Find where the given text appears and provide that cell's center as (X, Y) coordinate. 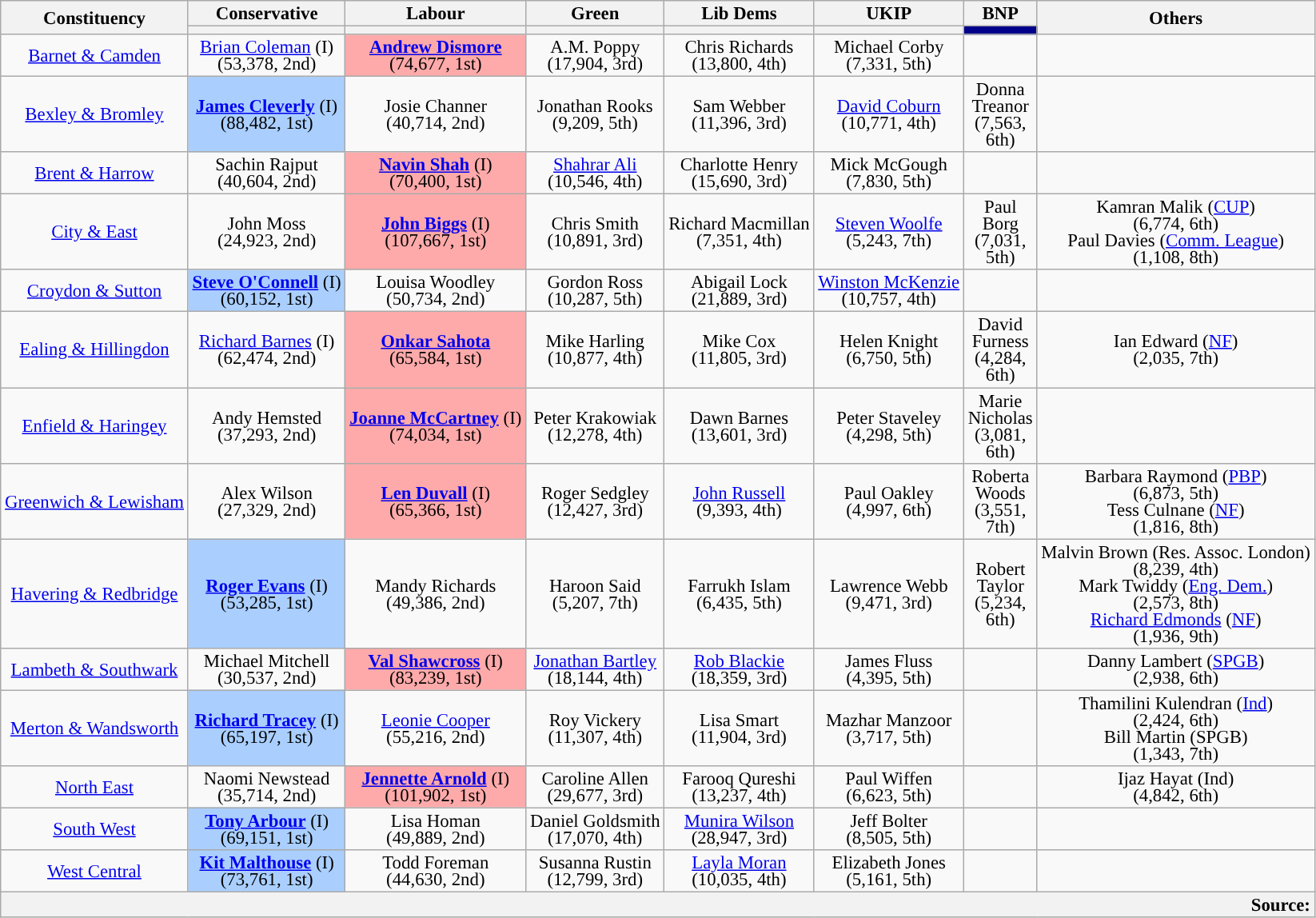
Danny Lambert (SPGB)(2,938, 6th) (1175, 669)
Louisa Woodley(50,734, 2nd) (436, 291)
Farrukh Islam(6,435, 5th) (739, 593)
Roberta Woods(3,551, 7th) (1000, 501)
Brian Coleman (I)(53,378, 2nd) (267, 56)
Ealing & Hillingdon (94, 350)
John Moss(24,923, 2nd) (267, 232)
A.M. Poppy(17,904, 3rd) (595, 56)
UKIP (889, 14)
Jonathan Bartley(18,144, 4th) (595, 669)
Onkar Sahota(65,584, 1st) (436, 350)
North East (94, 787)
Sam Webber(11,396, 3rd) (739, 115)
Constituency (94, 18)
Chris Richards(13,800, 4th) (739, 56)
Peter Krakowiak(12,278, 4th) (595, 425)
Naomi Newstead(35,714, 2nd) (267, 787)
Josie Channer(40,714, 2nd) (436, 115)
Conservative (267, 14)
Greenwich & Lewisham (94, 501)
Charlotte Henry(15,690, 3rd) (739, 173)
Richard Macmillan(7,351, 4th) (739, 232)
Layla Moran(10,035, 4th) (739, 872)
Andrew Dismore(74,677, 1st) (436, 56)
Jeff Bolter(8,505, 5th) (889, 828)
Mike Harling(10,877, 4th) (595, 350)
Lisa Homan(49,889, 2nd) (436, 828)
Michael Mitchell(30,537, 2nd) (267, 669)
Lisa Smart(11,904, 3rd) (739, 728)
Caroline Allen(29,677, 3rd) (595, 787)
Tony Arbour (I)(69,151, 1st) (267, 828)
South West (94, 828)
John Russell(9,393, 4th) (739, 501)
Sachin Rajput(40,604, 2nd) (267, 173)
Thamilini Kulendran (Ind)(2,424, 6th)Bill Martin (SPGB)(1,343, 7th) (1175, 728)
Enfield & Haringey (94, 425)
John Biggs (I)(107,667, 1st) (436, 232)
West Central (94, 872)
Paul Oakley(4,997, 6th) (889, 501)
Havering & Redbridge (94, 593)
Others (1175, 18)
Roger Sedgley(12,427, 3rd) (595, 501)
Lawrence Webb(9,471, 3rd) (889, 593)
Roy Vickery(11,307, 4th) (595, 728)
Gordon Ross(10,287, 5th) (595, 291)
Helen Knight(6,750, 5th) (889, 350)
Brent & Harrow (94, 173)
Farooq Qureshi(13,237, 4th) (739, 787)
Val Shawcross (I)(83,239, 1st) (436, 669)
Shahrar Ali(10,546, 4th) (595, 173)
Ijaz Hayat (Ind)(4,842, 6th) (1175, 787)
Munira Wilson(28,947, 3rd) (739, 828)
Roger Evans (I)(53,285, 1st) (267, 593)
James Cleverly (I)(88,482, 1st) (267, 115)
Richard Tracey (I)(65,197, 1st) (267, 728)
Mazhar Manzoor(3,717, 5th) (889, 728)
Richard Barnes (I)(62,474, 2nd) (267, 350)
Bexley & Bromley (94, 115)
David Coburn(10,771, 4th) (889, 115)
Source: (658, 904)
Barnet & Camden (94, 56)
Merton & Wandsworth (94, 728)
Andy Hemsted(37,293, 2nd) (267, 425)
Jonathan Rooks(9,209, 5th) (595, 115)
Paul Wiffen(6,623, 5th) (889, 787)
Steven Woolfe(5,243, 7th) (889, 232)
Susanna Rustin(12,799, 3rd) (595, 872)
Green (595, 14)
Mick McGough(7,830, 5th) (889, 173)
Kamran Malik (CUP)(6,774, 6th)Paul Davies (Comm. League)(1,108, 8th) (1175, 232)
Leonie Cooper(55,216, 2nd) (436, 728)
Labour (436, 14)
Steve O'Connell (I)(60,152, 1st) (267, 291)
Lambeth & Southwark (94, 669)
Mandy Richards(49,386, 2nd) (436, 593)
Dawn Barnes(13,601, 3rd) (739, 425)
Kit Malthouse (I)(73,761, 1st) (267, 872)
Paul Borg(7,031, 5th) (1000, 232)
Donna Treanor(7,563, 6th) (1000, 115)
Haroon Said(5,207, 7th) (595, 593)
Robert Taylor(5,234, 6th) (1000, 593)
Navin Shah (I)(70,400, 1st) (436, 173)
City & East (94, 232)
Croydon & Sutton (94, 291)
Elizabeth Jones(5,161, 5th) (889, 872)
Len Duvall (I)(65,366, 1st) (436, 501)
Joanne McCartney (I)(74,034, 1st) (436, 425)
Lib Dems (739, 14)
Marie Nicholas(3,081, 6th) (1000, 425)
Rob Blackie(18,359, 3rd) (739, 669)
Abigail Lock(21,889, 3rd) (739, 291)
Daniel Goldsmith(17,070, 4th) (595, 828)
Jennette Arnold (I)(101,902, 1st) (436, 787)
Barbara Raymond (PBP)(6,873, 5th)Tess Culnane (NF)(1,816, 8th) (1175, 501)
James Fluss(4,395, 5th) (889, 669)
Chris Smith(10,891, 3rd) (595, 232)
Todd Foreman(44,630, 2nd) (436, 872)
David Furness(4,284, 6th) (1000, 350)
BNP (1000, 14)
Malvin Brown (Res. Assoc. London)(8,239, 4th)Mark Twiddy (Eng. Dem.)(2,573, 8th)Richard Edmonds (NF)(1,936, 9th) (1175, 593)
Michael Corby(7,331, 5th) (889, 56)
Ian Edward (NF)(2,035, 7th) (1175, 350)
Winston McKenzie(10,757, 4th) (889, 291)
Peter Staveley(4,298, 5th) (889, 425)
Alex Wilson(27,329, 2nd) (267, 501)
Mike Cox(11,805, 3rd) (739, 350)
